Search for the cell housing the specified text and yield its [X, Y] center coordinate. 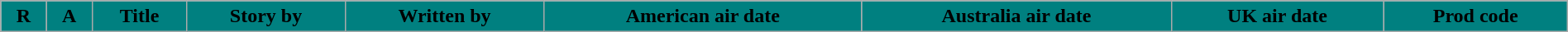
R [23, 16]
UK air date [1277, 16]
Prod code [1475, 16]
Story by [266, 16]
American air date [703, 16]
Written by [444, 16]
Australia air date [1016, 16]
Title [139, 16]
A [69, 16]
